Return the [X, Y] coordinate for the center point of the cell that contains the specified text.  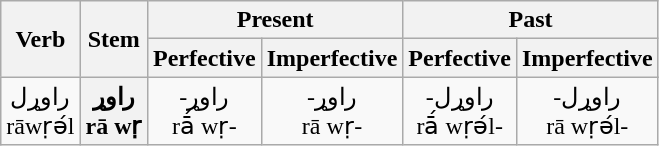
-راوړلrā́ wṛә́l- [460, 111]
Past [530, 20]
Present [276, 20]
Verb [40, 39]
-راوړلrā wṛә́l- [587, 111]
Stem [114, 39]
راوړrā wṛ [114, 111]
-راوړrā wṛ- [332, 111]
راوړلrāwṛә́l [40, 111]
-راوړrā́ wṛ- [205, 111]
